Determine the (x, y) coordinate at the center of the cell enclosing the given text.  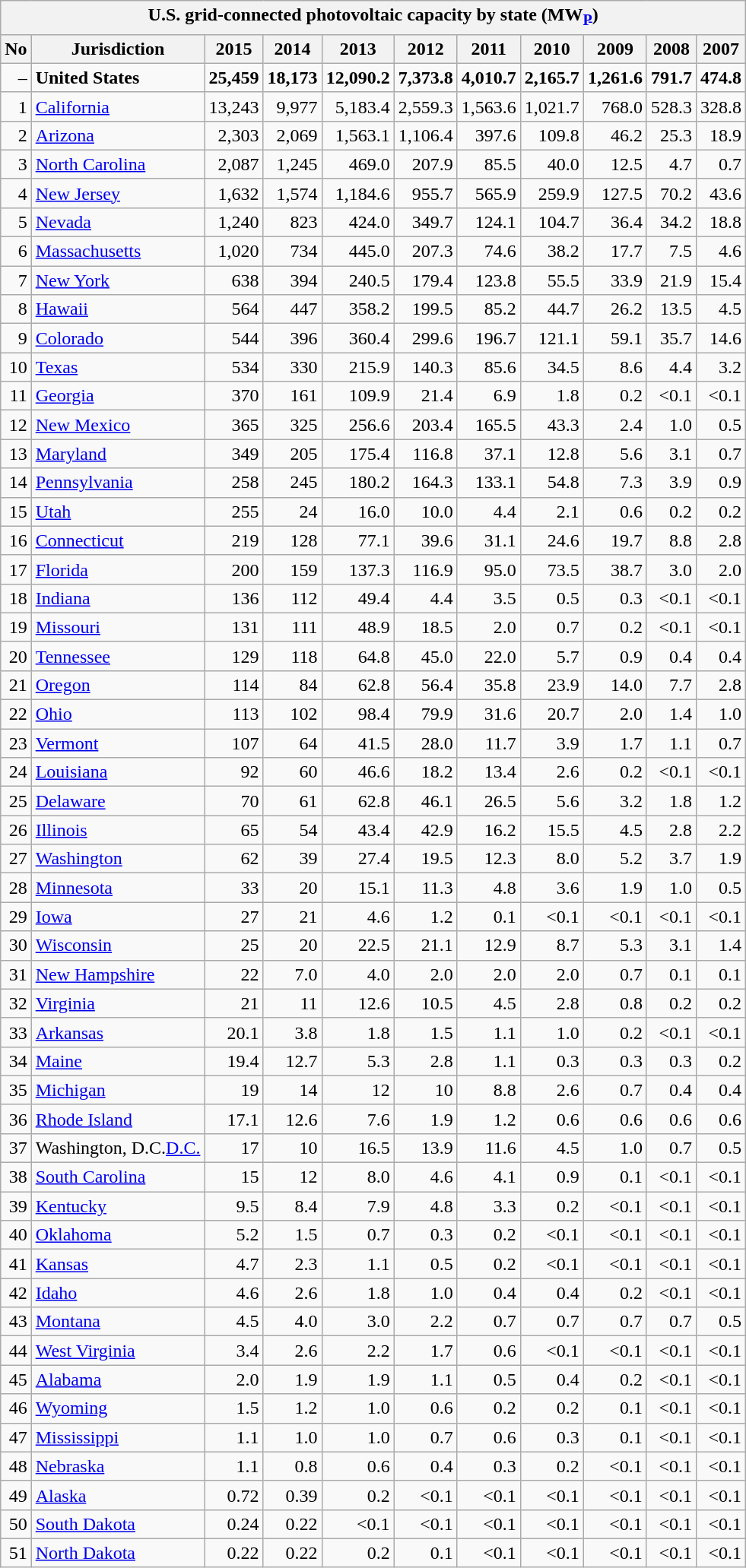
2,069 (292, 135)
Louisiana (118, 772)
113 (234, 714)
118 (292, 656)
955.7 (426, 193)
Connecticut (118, 540)
2,165.7 (552, 78)
7.9 (357, 1206)
48 (16, 1466)
40 (16, 1235)
1,632 (234, 193)
Iowa (118, 917)
8.6 (614, 367)
7.5 (671, 252)
24.6 (552, 540)
38 (16, 1177)
1,020 (234, 252)
13.5 (671, 309)
12.9 (488, 946)
215.9 (357, 367)
360.4 (357, 338)
Massachusetts (118, 252)
26.2 (614, 309)
0.39 (292, 1495)
1,240 (234, 222)
469.0 (357, 164)
179.4 (426, 280)
39.6 (426, 540)
41 (16, 1264)
111 (292, 627)
13.4 (488, 772)
7.3 (614, 483)
124.1 (488, 222)
17.7 (614, 252)
12.8 (552, 454)
26.5 (488, 801)
United States (118, 78)
Oklahoma (118, 1235)
Alabama (118, 1380)
15.5 (552, 830)
127.5 (614, 193)
54.8 (552, 483)
11.3 (426, 888)
116.9 (426, 569)
Tennessee (118, 656)
13,243 (234, 106)
123.8 (488, 280)
394 (292, 280)
3.4 (234, 1351)
59.1 (614, 338)
31.1 (488, 540)
43 (16, 1322)
259.9 (552, 193)
No (16, 49)
2015 (234, 49)
North Carolina (118, 164)
85.5 (488, 164)
0.24 (234, 1524)
60 (292, 772)
Maine (118, 1061)
77.1 (357, 540)
823 (292, 222)
140.3 (426, 367)
12.5 (614, 164)
2.3 (292, 1264)
358.2 (357, 309)
14.0 (614, 685)
Pennsylvania (118, 483)
203.4 (426, 425)
325 (292, 425)
18.8 (721, 222)
255 (234, 512)
38.7 (614, 569)
5,183.4 (357, 106)
Kentucky (118, 1206)
49.4 (357, 598)
– (16, 78)
New Hampshire (118, 974)
1,563.6 (488, 106)
45.0 (426, 656)
Idaho (118, 1293)
365 (234, 425)
424.0 (357, 222)
205 (292, 454)
50 (16, 1524)
199.5 (426, 309)
55.5 (552, 280)
22.0 (488, 656)
42.9 (426, 830)
35 (16, 1090)
21.1 (426, 946)
Ohio (118, 714)
20.7 (552, 714)
397.6 (488, 135)
1,106.4 (426, 135)
2012 (426, 49)
Washington (118, 859)
25.3 (671, 135)
29 (16, 917)
137.3 (357, 569)
8.4 (292, 1206)
Virginia (118, 1003)
Minnesota (118, 888)
46 (16, 1408)
7.6 (357, 1119)
34.5 (552, 367)
70 (234, 801)
528.3 (671, 106)
14.6 (721, 338)
17.1 (234, 1119)
131 (234, 627)
121.1 (552, 338)
54 (292, 830)
219 (234, 540)
New Mexico (118, 425)
2009 (614, 49)
2010 (552, 49)
19.5 (426, 859)
27.4 (357, 859)
Arkansas (118, 1032)
Kansas (118, 1264)
North Dakota (118, 1553)
21.9 (671, 280)
Utah (118, 512)
37 (16, 1148)
Nebraska (118, 1466)
Montana (118, 1322)
7.0 (292, 974)
19.4 (234, 1061)
4.1 (488, 1177)
5 (16, 222)
6.9 (488, 396)
64 (292, 743)
3 (16, 164)
5.7 (552, 656)
1,245 (292, 164)
Maryland (118, 454)
44 (16, 1351)
1,563.1 (357, 135)
84 (292, 685)
73.5 (552, 569)
474.8 (721, 78)
245 (292, 483)
26 (16, 830)
13.9 (426, 1148)
8 (16, 309)
Alaska (118, 1495)
3.7 (671, 859)
2.1 (552, 512)
New Jersey (118, 193)
16.5 (357, 1148)
21.4 (426, 396)
164.3 (426, 483)
37.1 (488, 454)
2,303 (234, 135)
109.8 (552, 135)
165.5 (488, 425)
Nevada (118, 222)
10.5 (426, 1003)
31.6 (488, 714)
196.7 (488, 338)
Oregon (118, 685)
Michigan (118, 1090)
44.7 (552, 309)
10.0 (426, 512)
California (118, 106)
0.72 (234, 1495)
2,087 (234, 164)
19.7 (614, 540)
28.0 (426, 743)
41.5 (357, 743)
161 (292, 396)
18.5 (426, 627)
544 (234, 338)
92 (234, 772)
1 (16, 106)
447 (292, 309)
207.9 (426, 164)
13 (16, 454)
Arizona (118, 135)
Hawaii (118, 309)
46.6 (357, 772)
207.3 (426, 252)
2007 (721, 49)
36 (16, 1119)
56.4 (426, 685)
734 (292, 252)
15.4 (721, 280)
256.6 (357, 425)
Wyoming (118, 1408)
370 (234, 396)
8.7 (552, 946)
102 (292, 714)
43.6 (721, 193)
330 (292, 367)
79.9 (426, 714)
Illinois (118, 830)
16.0 (357, 512)
Rhode Island (118, 1119)
791.7 (671, 78)
51 (16, 1553)
768.0 (614, 106)
2,559.3 (426, 106)
West Virginia (118, 1351)
85.6 (488, 367)
30 (16, 946)
25,459 (234, 78)
31 (16, 974)
349 (234, 454)
Washington, D.C.D.C. (118, 1148)
1,184.6 (357, 193)
45 (16, 1380)
116.8 (426, 454)
Mississippi (118, 1437)
61 (292, 801)
15.1 (357, 888)
258 (234, 483)
445.0 (357, 252)
33.9 (614, 280)
7 (16, 280)
18.9 (721, 135)
2008 (671, 49)
11.7 (488, 743)
46.2 (614, 135)
U.S. grid-connected photovoltaic capacity by state (MWP) (373, 17)
Georgia (118, 396)
64.8 (357, 656)
12.7 (292, 1061)
New York (118, 280)
48.9 (357, 627)
South Carolina (118, 1177)
40.0 (552, 164)
534 (234, 367)
7,373.8 (426, 78)
175.4 (357, 454)
74.6 (488, 252)
12.3 (488, 859)
35.8 (488, 685)
Colorado (118, 338)
3.5 (488, 598)
Florida (118, 569)
349.7 (426, 222)
2 (16, 135)
136 (234, 598)
1,261.6 (614, 78)
49 (16, 1495)
6 (16, 252)
South Dakota (118, 1524)
98.4 (357, 714)
Wisconsin (118, 946)
2014 (292, 49)
114 (234, 685)
638 (234, 280)
28 (16, 888)
23 (16, 743)
299.6 (426, 338)
34 (16, 1061)
7.7 (671, 685)
9,977 (292, 106)
Delaware (118, 801)
22.5 (357, 946)
3.8 (292, 1032)
46.1 (426, 801)
1,021.7 (552, 106)
112 (292, 598)
4,010.7 (488, 78)
396 (292, 338)
240.5 (357, 280)
18 (16, 598)
2011 (488, 49)
3.6 (552, 888)
18,173 (292, 78)
107 (234, 743)
95.0 (488, 569)
Vermont (118, 743)
3.3 (488, 1206)
9 (16, 338)
70.2 (671, 193)
42 (16, 1293)
32 (16, 1003)
2013 (357, 49)
1,574 (292, 193)
16 (16, 540)
11.6 (488, 1148)
20.1 (234, 1032)
200 (234, 569)
18.2 (426, 772)
12,090.2 (357, 78)
133.1 (488, 483)
104.7 (552, 222)
Missouri (118, 627)
180.2 (357, 483)
34.2 (671, 222)
85.2 (488, 309)
16.2 (488, 830)
159 (292, 569)
564 (234, 309)
43.3 (552, 425)
38.2 (552, 252)
43.4 (357, 830)
47 (16, 1437)
9.5 (234, 1206)
128 (292, 540)
109.9 (357, 396)
129 (234, 656)
Indiana (118, 598)
23.9 (552, 685)
2.4 (614, 425)
4 (16, 193)
Jurisdiction (118, 49)
65 (234, 830)
565.9 (488, 193)
Texas (118, 367)
328.8 (721, 106)
62 (234, 859)
35.7 (671, 338)
36.4 (614, 222)
